Return [x, y] of the center of cell containing provided text 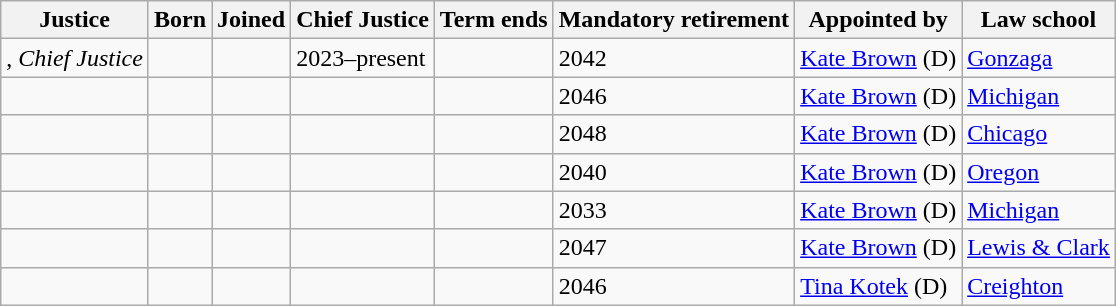
Appointed by [878, 20]
2048 [674, 134]
, Chief Justice [75, 58]
Oregon [1039, 172]
Chief Justice [363, 20]
Chicago [1039, 134]
Law school [1039, 20]
2040 [674, 172]
Creighton [1039, 286]
2023–present [363, 58]
Born [180, 20]
2047 [674, 248]
Lewis & Clark [1039, 248]
Tina Kotek (D) [878, 286]
2033 [674, 210]
Justice [75, 20]
Term ends [494, 20]
2042 [674, 58]
Joined [252, 20]
Mandatory retirement [674, 20]
Gonzaga [1039, 58]
